Identify which cell holds the provided text, then report its [X, Y] central coordinate. 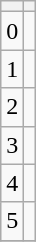
2 [12, 107]
4 [12, 183]
3 [12, 145]
1 [12, 69]
0 [12, 31]
5 [12, 221]
